Return (x, y) of the center of cell containing provided text 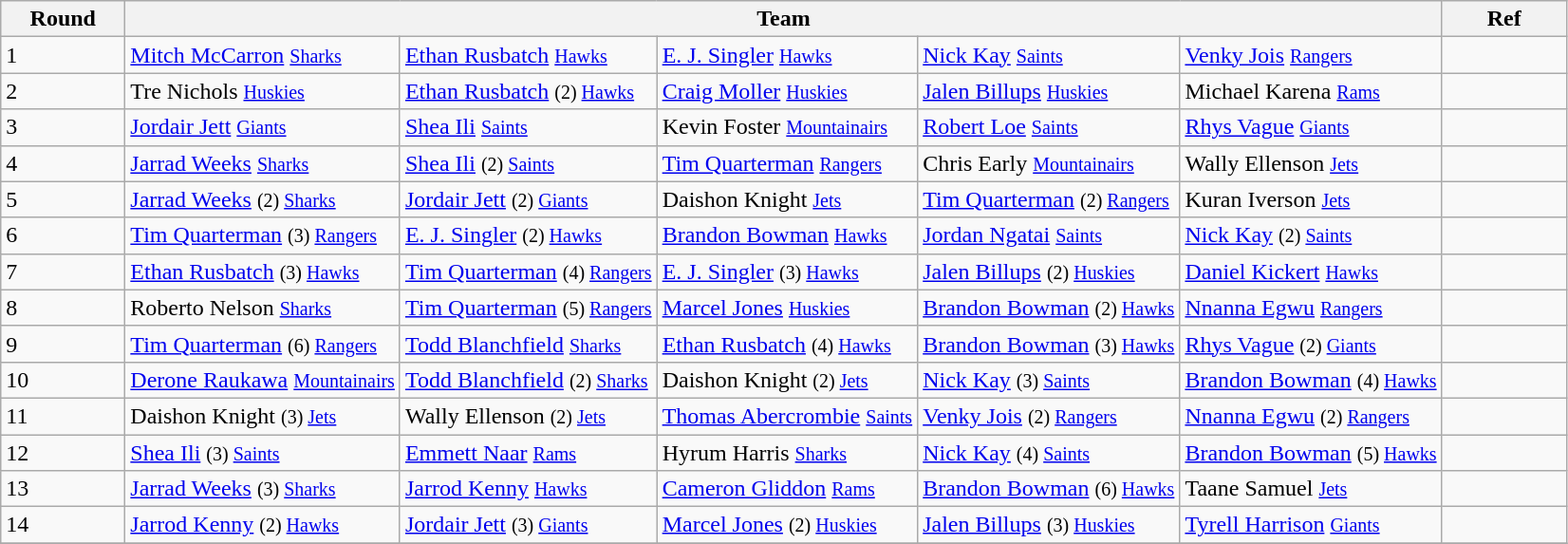
Ethan Rusbatch (4) Hawks (788, 344)
Brandon Bowman (3) Hawks (1049, 344)
Tyrell Harrison Giants (1311, 525)
Ethan Rusbatch (2) Hawks (528, 91)
Daishon Knight Jets (788, 199)
1 (63, 55)
3 (63, 127)
Craig Moller Huskies (788, 91)
Jarrad Weeks (2) Sharks (263, 199)
Round (63, 19)
Daniel Kickert Hawks (1311, 272)
Rhys Vague (2) Giants (1311, 344)
Venky Jois (2) Rangers (1049, 416)
Marcel Jones Huskies (788, 308)
Jarrad Weeks Sharks (263, 163)
Brandon Bowman Hawks (788, 235)
Nick Kay Saints (1049, 55)
Chris Early Mountainairs (1049, 163)
Daishon Knight (3) Jets (263, 416)
Kuran Iverson Jets (1311, 199)
Ref (1503, 19)
Jordan Ngatai Saints (1049, 235)
7 (63, 272)
13 (63, 489)
Emmett Naar Rams (528, 453)
Jalen Billups Huskies (1049, 91)
12 (63, 453)
Venky Jois Rangers (1311, 55)
Cameron Gliddon Rams (788, 489)
8 (63, 308)
Nick Kay (4) Saints (1049, 453)
Shea Ili Saints (528, 127)
Nick Kay (3) Saints (1049, 380)
Todd Blanchfield (2) Sharks (528, 380)
Tre Nichols Huskies (263, 91)
Team (784, 19)
4 (63, 163)
Jordair Jett (3) Giants (528, 525)
E. J. Singler (3) Hawks (788, 272)
Jalen Billups (2) Huskies (1049, 272)
Tim Quarterman (2) Rangers (1049, 199)
Brandon Bowman (4) Hawks (1311, 380)
Brandon Bowman (2) Hawks (1049, 308)
Jordair Jett Giants (263, 127)
Jarrod Kenny (2) Hawks (263, 525)
Mitch McCarron Sharks (263, 55)
Shea Ili (3) Saints (263, 453)
E. J. Singler (2) Hawks (528, 235)
Thomas Abercrombie Saints (788, 416)
Nick Kay (2) Saints (1311, 235)
Wally Ellenson Jets (1311, 163)
Tim Quarterman (5) Rangers (528, 308)
Marcel Jones (2) Huskies (788, 525)
Tim Quarterman (3) Rangers (263, 235)
Jordair Jett (2) Giants (528, 199)
E. J. Singler Hawks (788, 55)
Tim Quarterman (6) Rangers (263, 344)
Wally Ellenson (2) Jets (528, 416)
5 (63, 199)
Derone Raukawa Mountainairs (263, 380)
Jarrad Weeks (3) Sharks (263, 489)
Robert Loe Saints (1049, 127)
Nnanna Egwu (2) Rangers (1311, 416)
Ethan Rusbatch (3) Hawks (263, 272)
10 (63, 380)
Jarrod Kenny Hawks (528, 489)
Ethan Rusbatch Hawks (528, 55)
Shea Ili (2) Saints (528, 163)
Taane Samuel Jets (1311, 489)
Brandon Bowman (5) Hawks (1311, 453)
Brandon Bowman (6) Hawks (1049, 489)
Nnanna Egwu Rangers (1311, 308)
Kevin Foster Mountainairs (788, 127)
Tim Quarterman (4) Rangers (528, 272)
14 (63, 525)
Roberto Nelson Sharks (263, 308)
Todd Blanchfield Sharks (528, 344)
11 (63, 416)
6 (63, 235)
Rhys Vague Giants (1311, 127)
Hyrum Harris Sharks (788, 453)
Daishon Knight (2) Jets (788, 380)
Tim Quarterman Rangers (788, 163)
Jalen Billups (3) Huskies (1049, 525)
2 (63, 91)
Michael Karena Rams (1311, 91)
9 (63, 344)
